Find where the given text appears and provide that cell's center as (x, y) coordinate. 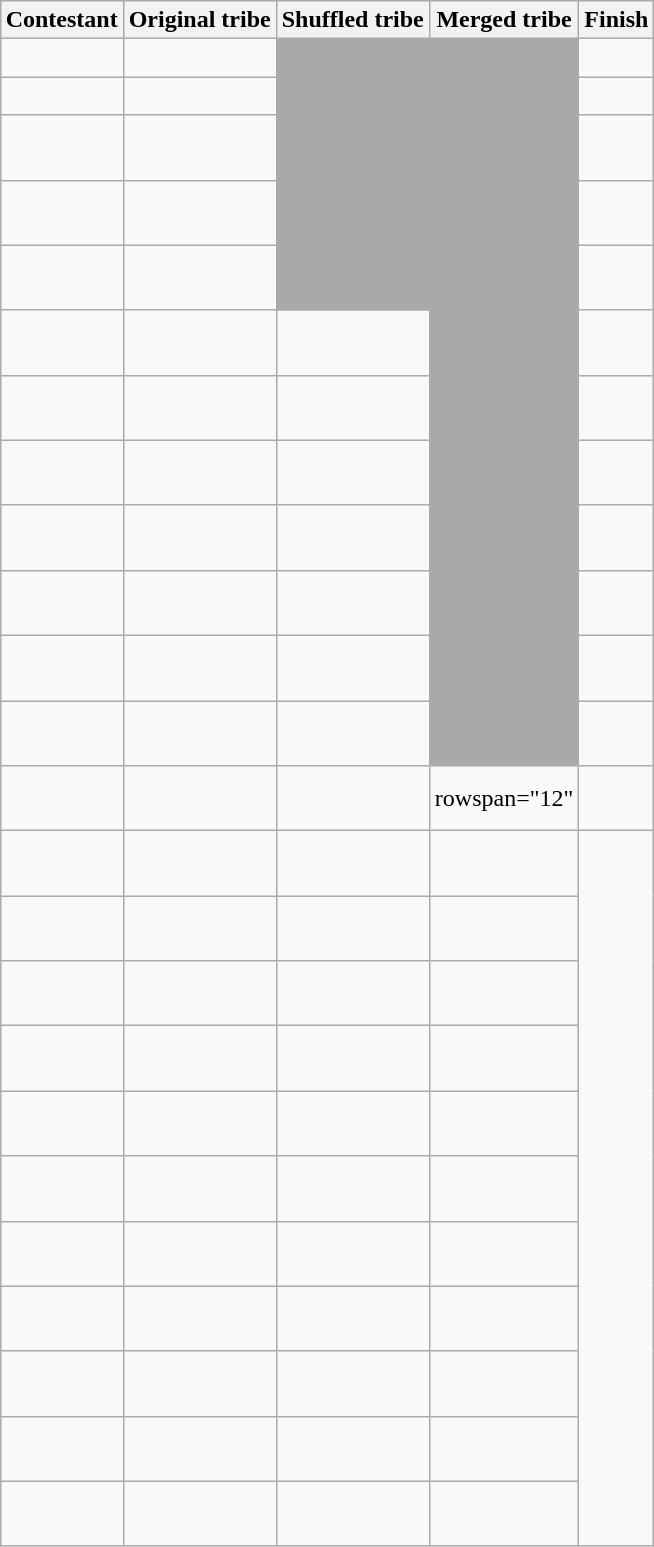
Shuffled tribe (352, 20)
Contestant (62, 20)
Finish (616, 20)
Original tribe (200, 20)
rowspan="12" (504, 798)
Merged tribe (504, 20)
